Search for the cell housing the specified text and yield its [x, y] center coordinate. 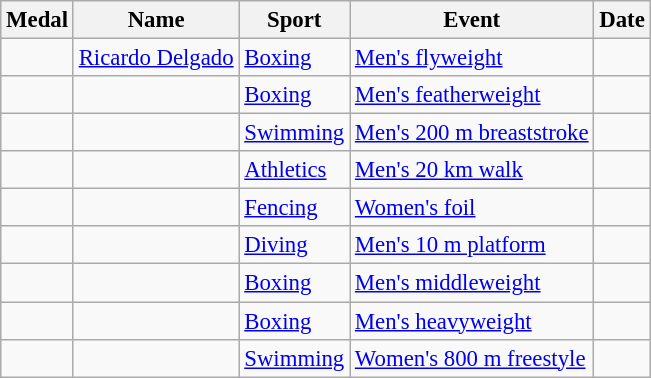
Men's 200 m breaststroke [472, 133]
Ricardo Delgado [156, 58]
Diving [294, 245]
Men's featherweight [472, 95]
Women's foil [472, 208]
Men's flyweight [472, 58]
Athletics [294, 170]
Medal [38, 20]
Men's 20 km walk [472, 170]
Men's 10 m platform [472, 245]
Women's 800 m freestyle [472, 358]
Sport [294, 20]
Men's middleweight [472, 283]
Men's heavyweight [472, 321]
Event [472, 20]
Fencing [294, 208]
Name [156, 20]
Date [622, 20]
